Return (x, y) of the center of cell containing provided text 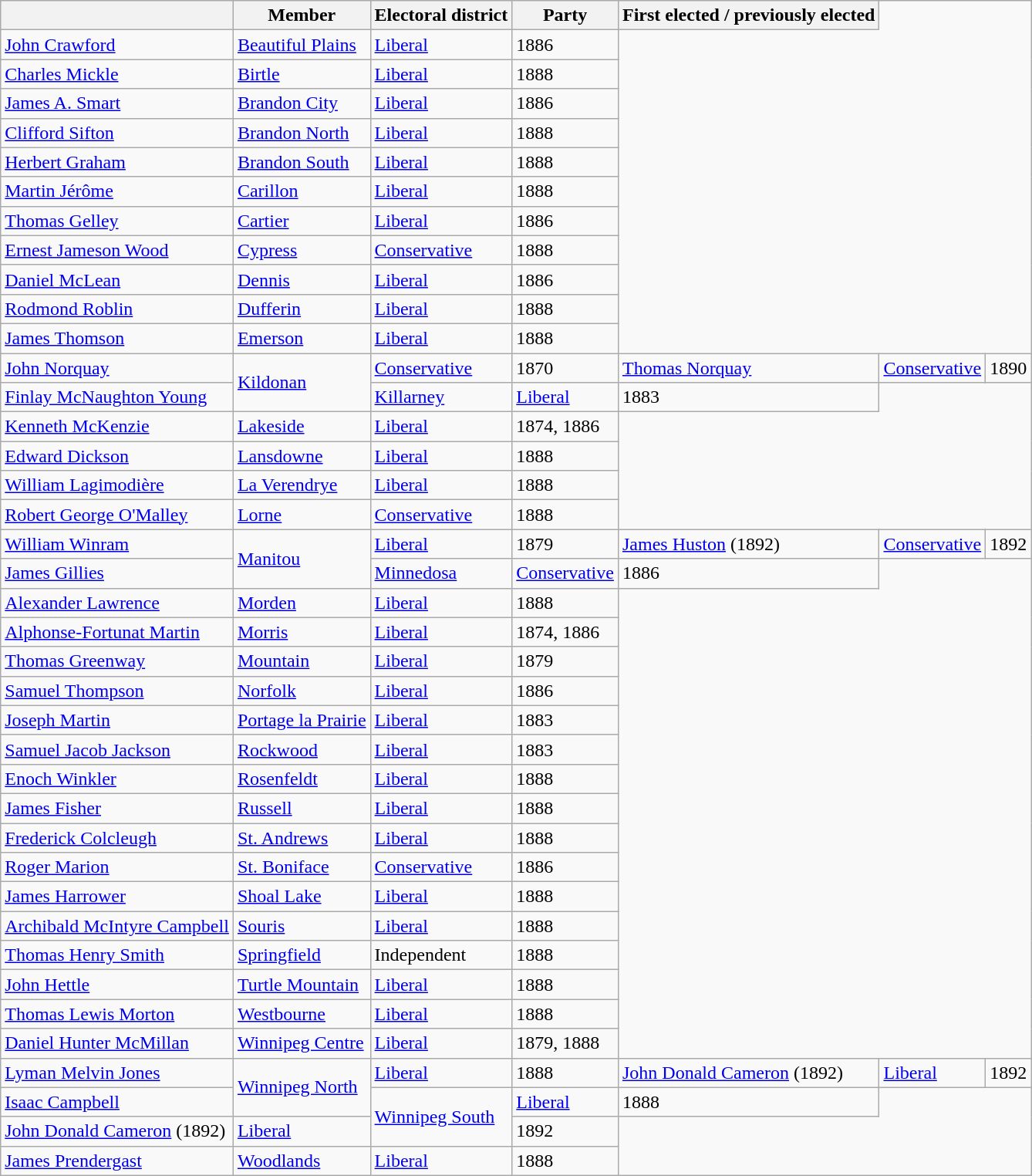
Cypress (302, 250)
Alexander Lawrence (117, 603)
St. Andrews (302, 837)
Turtle Mountain (302, 985)
Robert George O'Malley (117, 515)
Frederick Colcleugh (117, 837)
Beautiful Plains (302, 45)
Herbert Graham (117, 162)
Daniel Hunter McMillan (117, 1043)
Carillon (302, 191)
Finlay McNaughton Young (117, 397)
Winnipeg South (441, 1117)
John Norquay (117, 368)
Thomas Norquay (748, 368)
La Verendrye (302, 485)
Roger Marion (117, 867)
Killarney (441, 397)
Mountain (302, 661)
Independent (441, 955)
William Lagimodière (117, 485)
Woodlands (302, 1161)
Winnipeg Centre (302, 1043)
James Fisher (117, 808)
Birtle (302, 74)
Archibald McIntyre Campbell (117, 926)
Thomas Henry Smith (117, 955)
Portage la Prairie (302, 720)
James Harrower (117, 897)
Rodmond Roblin (117, 309)
Isaac Campbell (117, 1102)
Thomas Greenway (117, 661)
Westbourne (302, 1014)
Rosenfeldt (302, 779)
James Thomson (117, 338)
Manitou (302, 559)
Lyman Melvin Jones (117, 1073)
Russell (302, 808)
Party (565, 15)
Thomas Lewis Morton (117, 1014)
Thomas Gelley (117, 221)
James A. Smart (117, 103)
Rockwood (302, 749)
James Gillies (117, 573)
Lansdowne (302, 456)
Dufferin (302, 309)
1890 (1009, 368)
First elected / previously elected (748, 15)
1879, 1888 (565, 1043)
St. Boniface (302, 867)
Dennis (302, 279)
Springfield (302, 955)
Cartier (302, 221)
Lorne (302, 515)
Clifford Sifton (117, 133)
Kildonan (302, 383)
John Hettle (117, 985)
James Huston (1892) (748, 544)
Samuel Thompson (117, 691)
Morden (302, 603)
Member (302, 15)
Martin Jérôme (117, 191)
Morris (302, 632)
Lakeside (302, 427)
John Crawford (117, 45)
Brandon South (302, 162)
Brandon North (302, 133)
Electoral district (441, 15)
Shoal Lake (302, 897)
Daniel McLean (117, 279)
Samuel Jacob Jackson (117, 749)
Norfolk (302, 691)
Brandon City (302, 103)
Alphonse-Fortunat Martin (117, 632)
Ernest Jameson Wood (117, 250)
Kenneth McKenzie (117, 427)
Charles Mickle (117, 74)
Enoch Winkler (117, 779)
Winnipeg North (302, 1087)
Joseph Martin (117, 720)
Souris (302, 926)
Edward Dickson (117, 456)
Emerson (302, 338)
William Winram (117, 544)
1870 (565, 368)
Minnedosa (441, 573)
James Prendergast (117, 1161)
